Detect which cell encompasses the target text, then output its (x, y) center coordinate. 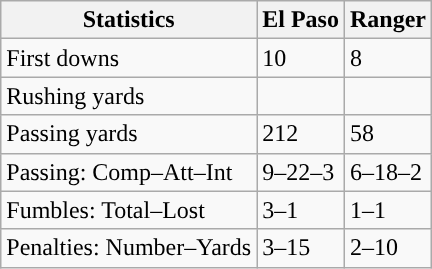
First downs (129, 58)
2–10 (388, 248)
Statistics (129, 20)
3–15 (301, 248)
10 (301, 58)
Penalties: Number–Yards (129, 248)
6–18–2 (388, 172)
1–1 (388, 210)
El Paso (301, 20)
Passing yards (129, 134)
Rushing yards (129, 96)
Ranger (388, 20)
Fumbles: Total–Lost (129, 210)
9–22–3 (301, 172)
Passing: Comp–Att–Int (129, 172)
3–1 (301, 210)
58 (388, 134)
212 (301, 134)
8 (388, 58)
